Identify which cell holds the provided text, then report its (X, Y) central coordinate. 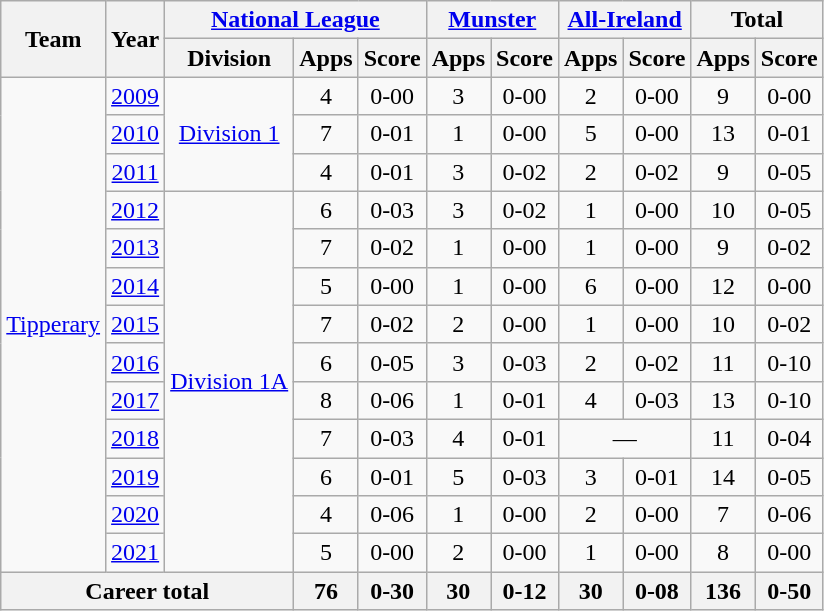
0-30 (392, 591)
2012 (136, 210)
76 (326, 591)
0-50 (789, 591)
2013 (136, 248)
2015 (136, 324)
Team (54, 39)
Munster (492, 20)
Year (136, 39)
2014 (136, 286)
Division 1 (230, 134)
Division (230, 58)
2016 (136, 362)
136 (723, 591)
2009 (136, 96)
2018 (136, 438)
— (624, 438)
2021 (136, 553)
2011 (136, 172)
Division 1A (230, 382)
Career total (148, 591)
2010 (136, 134)
All-Ireland (624, 20)
12 (723, 286)
14 (723, 477)
Tipperary (54, 324)
2019 (136, 477)
National League (296, 20)
2020 (136, 515)
0-04 (789, 438)
0-12 (525, 591)
Total (757, 20)
2017 (136, 400)
0-08 (657, 591)
